Determine the [x, y] coordinate at the center of the cell enclosing the given text.  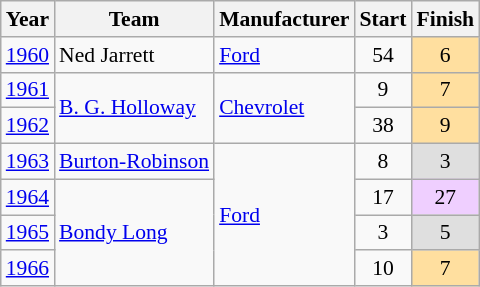
Team [134, 19]
1964 [28, 197]
B. G. Holloway [134, 108]
6 [445, 55]
Bondy Long [134, 232]
8 [384, 162]
Manufacturer [284, 19]
1965 [28, 233]
10 [384, 269]
1961 [28, 90]
1963 [28, 162]
17 [384, 197]
Finish [445, 19]
Burton-Robinson [134, 162]
Start [384, 19]
38 [384, 126]
1960 [28, 55]
1966 [28, 269]
Chevrolet [284, 108]
54 [384, 55]
5 [445, 233]
1962 [28, 126]
Ned Jarrett [134, 55]
27 [445, 197]
Year [28, 19]
